Pinpoint the cell where the given text exists, returning its (X, Y) midpoint coordinate. 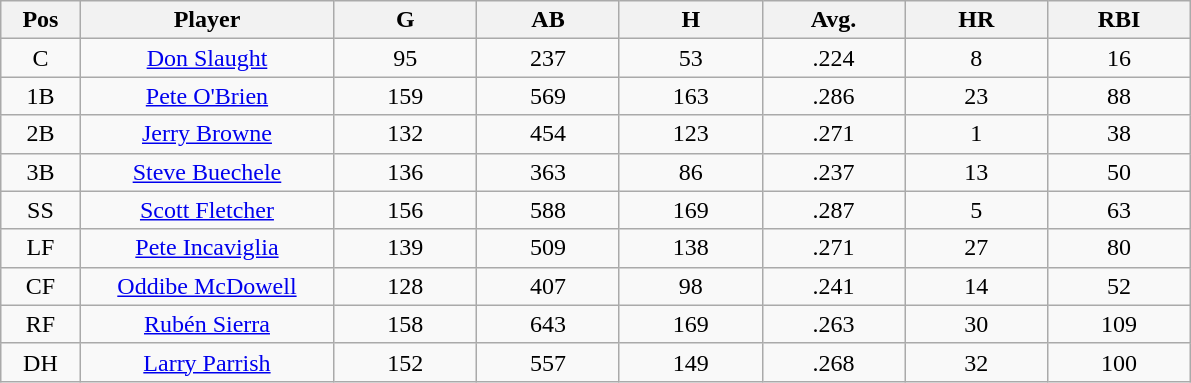
Pete Incaviglia (207, 248)
158 (406, 324)
109 (1120, 324)
1B (40, 96)
138 (690, 248)
Jerry Browne (207, 134)
Avg. (834, 20)
63 (1120, 210)
149 (690, 362)
1 (976, 134)
50 (1120, 172)
509 (548, 248)
98 (690, 286)
.286 (834, 96)
Scott Fletcher (207, 210)
G (406, 20)
RF (40, 324)
Player (207, 20)
RBI (1120, 20)
Larry Parrish (207, 362)
136 (406, 172)
.237 (834, 172)
32 (976, 362)
86 (690, 172)
588 (548, 210)
.268 (834, 362)
132 (406, 134)
LF (40, 248)
.287 (834, 210)
8 (976, 58)
139 (406, 248)
HR (976, 20)
454 (548, 134)
5 (976, 210)
AB (548, 20)
128 (406, 286)
159 (406, 96)
.241 (834, 286)
Steve Buechele (207, 172)
13 (976, 172)
2B (40, 134)
363 (548, 172)
Rubén Sierra (207, 324)
27 (976, 248)
.263 (834, 324)
123 (690, 134)
156 (406, 210)
.224 (834, 58)
30 (976, 324)
80 (1120, 248)
SS (40, 210)
Pos (40, 20)
569 (548, 96)
CF (40, 286)
152 (406, 362)
407 (548, 286)
Pete O'Brien (207, 96)
95 (406, 58)
52 (1120, 286)
163 (690, 96)
53 (690, 58)
14 (976, 286)
Oddibe McDowell (207, 286)
DH (40, 362)
3B (40, 172)
16 (1120, 58)
38 (1120, 134)
88 (1120, 96)
100 (1120, 362)
C (40, 58)
Don Slaught (207, 58)
23 (976, 96)
H (690, 20)
557 (548, 362)
237 (548, 58)
643 (548, 324)
